Extract the (X, Y) coordinate from the center of the cell holding the provided text.  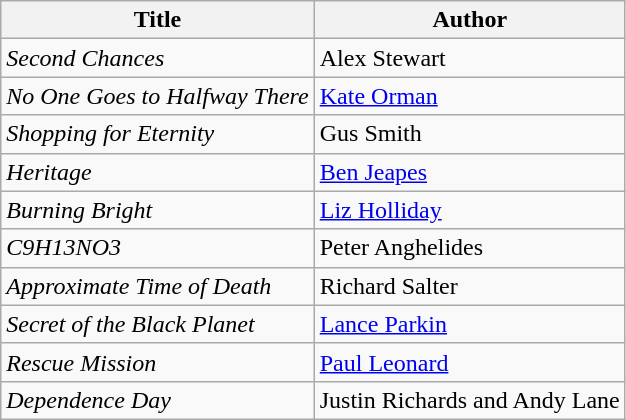
Justin Richards and Andy Lane (470, 400)
Author (470, 20)
Alex Stewart (470, 58)
Shopping for Eternity (158, 134)
Title (158, 20)
Rescue Mission (158, 362)
Burning Bright (158, 210)
Liz Holliday (470, 210)
Ben Jeapes (470, 172)
Heritage (158, 172)
C9H13NO3 (158, 248)
Dependence Day (158, 400)
Peter Anghelides (470, 248)
Approximate Time of Death (158, 286)
Gus Smith (470, 134)
Second Chances (158, 58)
Secret of the Black Planet (158, 324)
Richard Salter (470, 286)
Kate Orman (470, 96)
Lance Parkin (470, 324)
No One Goes to Halfway There (158, 96)
Paul Leonard (470, 362)
